Search for the cell housing the specified text and yield its [X, Y] center coordinate. 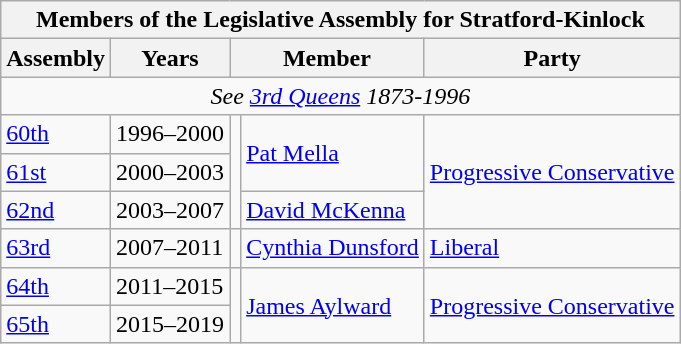
61st [56, 172]
1996–2000 [170, 134]
2003–2007 [170, 210]
Pat Mella [333, 153]
60th [56, 134]
Member [328, 58]
62nd [56, 210]
David McKenna [333, 210]
Cynthia Dunsford [333, 248]
2015–2019 [170, 324]
Members of the Legislative Assembly for Stratford-Kinlock [340, 20]
64th [56, 286]
Liberal [552, 248]
2000–2003 [170, 172]
63rd [56, 248]
65th [56, 324]
See 3rd Queens 1873-1996 [340, 96]
2011–2015 [170, 286]
James Aylward [333, 305]
Party [552, 58]
2007–2011 [170, 248]
Assembly [56, 58]
Years [170, 58]
